Provide the [X, Y] coordinate of the cell's center where the given text is located.  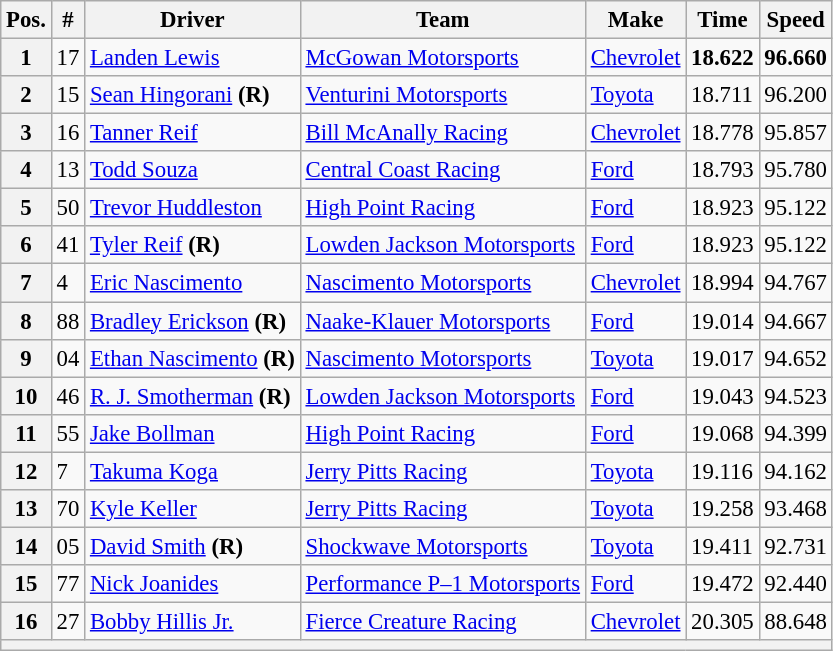
Shockwave Motorsports [442, 546]
Driver [193, 20]
3 [26, 133]
Tanner Reif [193, 133]
Trevor Huddleston [193, 208]
10 [26, 396]
19.043 [722, 396]
20.305 [722, 621]
94.652 [796, 358]
17 [68, 58]
94.523 [796, 396]
18.778 [722, 133]
96.660 [796, 58]
19.258 [722, 509]
94.667 [796, 321]
55 [68, 433]
11 [26, 433]
Venturini Motorsports [442, 95]
88 [68, 321]
19.014 [722, 321]
Jake Bollman [193, 433]
Landen Lewis [193, 58]
14 [26, 546]
50 [68, 208]
93.468 [796, 509]
92.731 [796, 546]
# [68, 20]
Eric Nascimento [193, 283]
94.399 [796, 433]
Time [722, 20]
Ethan Nascimento (R) [193, 358]
R. J. Smotherman (R) [193, 396]
Sean Hingorani (R) [193, 95]
19.068 [722, 433]
Make [635, 20]
6 [26, 245]
92.440 [796, 584]
Takuma Koga [193, 471]
19.411 [722, 546]
Bill McAnally Racing [442, 133]
96.200 [796, 95]
27 [68, 621]
77 [68, 584]
Bradley Erickson (R) [193, 321]
1 [26, 58]
Bobby Hillis Jr. [193, 621]
88.648 [796, 621]
Fierce Creature Racing [442, 621]
Todd Souza [193, 170]
Pos. [26, 20]
18.622 [722, 58]
9 [26, 358]
8 [26, 321]
04 [68, 358]
19.116 [722, 471]
94.162 [796, 471]
95.857 [796, 133]
Kyle Keller [193, 509]
18.994 [722, 283]
Team [442, 20]
McGowan Motorsports [442, 58]
41 [68, 245]
Speed [796, 20]
12 [26, 471]
18.793 [722, 170]
70 [68, 509]
5 [26, 208]
94.767 [796, 283]
2 [26, 95]
05 [68, 546]
Central Coast Racing [442, 170]
19.472 [722, 584]
46 [68, 396]
David Smith (R) [193, 546]
Naake-Klauer Motorsports [442, 321]
95.780 [796, 170]
19.017 [722, 358]
Tyler Reif (R) [193, 245]
Nick Joanides [193, 584]
18.711 [722, 95]
Performance P–1 Motorsports [442, 584]
